Return (x, y) of the center of cell containing provided text 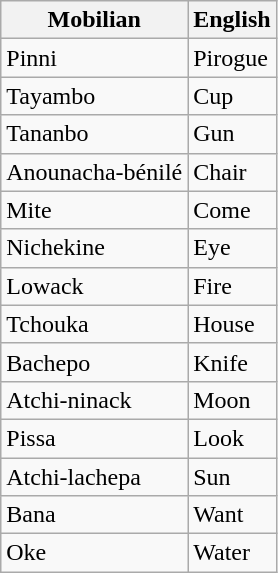
Sun (232, 477)
Mite (94, 210)
Moon (232, 400)
Gun (232, 134)
Look (232, 438)
Chair (232, 172)
Knife (232, 362)
Atchi-lachepa (94, 477)
Water (232, 553)
Bachepo (94, 362)
Cup (232, 96)
Bana (94, 515)
Lowack (94, 286)
Anounacha-bénilé (94, 172)
Want (232, 515)
Oke (94, 553)
Fire (232, 286)
Nichekine (94, 248)
English (232, 20)
Pinni (94, 58)
Pirogue (232, 58)
Pissa (94, 438)
House (232, 324)
Mobilian (94, 20)
Eye (232, 248)
Tchouka (94, 324)
Tayambo (94, 96)
Come (232, 210)
Tananbo (94, 134)
Atchi-ninack (94, 400)
